Determine the (x, y) coordinate at the center of the cell enclosing the given text.  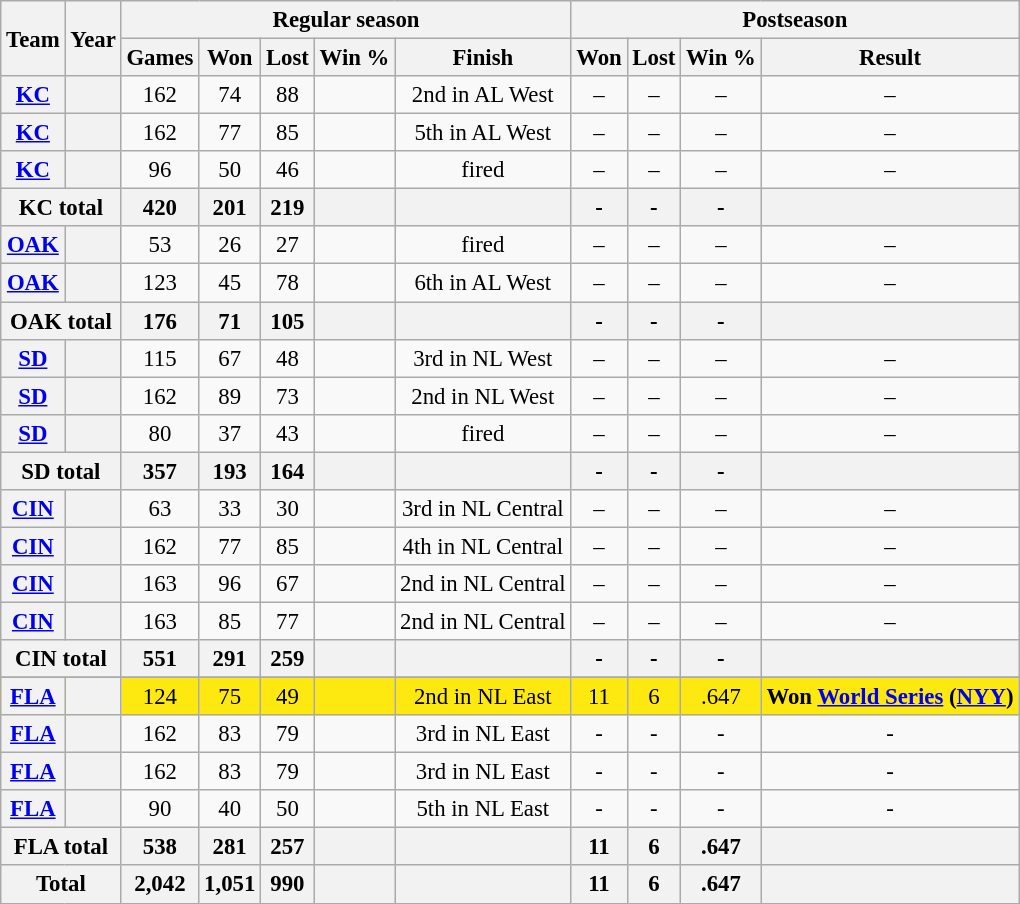
2nd in NL East (483, 697)
78 (288, 283)
71 (230, 321)
551 (160, 659)
5th in AL West (483, 133)
46 (288, 170)
Games (160, 58)
Team (33, 38)
48 (288, 358)
5th in NL East (483, 809)
45 (230, 283)
193 (230, 471)
6th in AL West (483, 283)
257 (288, 847)
73 (288, 396)
357 (160, 471)
30 (288, 509)
1,051 (230, 885)
KC total (61, 208)
80 (160, 433)
Regular season (346, 20)
164 (288, 471)
90 (160, 809)
88 (288, 95)
176 (160, 321)
OAK total (61, 321)
Finish (483, 58)
74 (230, 95)
123 (160, 283)
124 (160, 697)
4th in NL Central (483, 546)
219 (288, 208)
291 (230, 659)
281 (230, 847)
49 (288, 697)
2nd in NL West (483, 396)
115 (160, 358)
3rd in NL West (483, 358)
Total (61, 885)
53 (160, 245)
SD total (61, 471)
Won World Series (NYY) (890, 697)
105 (288, 321)
2nd in AL West (483, 95)
Year (93, 38)
27 (288, 245)
40 (230, 809)
CIN total (61, 659)
26 (230, 245)
420 (160, 208)
538 (160, 847)
2,042 (160, 885)
Result (890, 58)
43 (288, 433)
63 (160, 509)
259 (288, 659)
201 (230, 208)
33 (230, 509)
3rd in NL Central (483, 509)
37 (230, 433)
Postseason (795, 20)
FLA total (61, 847)
89 (230, 396)
990 (288, 885)
75 (230, 697)
